Search for the cell housing the specified text and yield its (x, y) center coordinate. 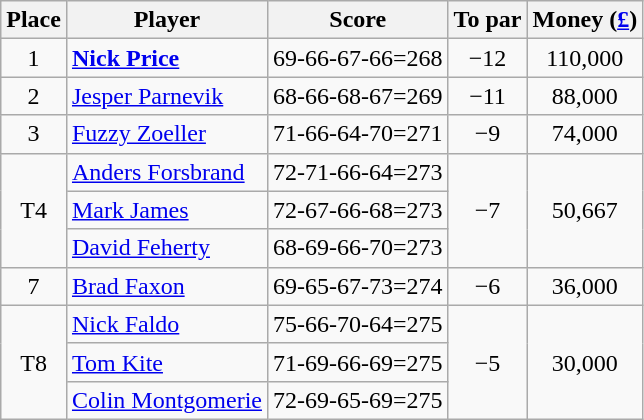
7 (34, 286)
To par (488, 20)
110,000 (585, 58)
1 (34, 58)
68-69-66-70=273 (358, 248)
Anders Forsbrand (166, 172)
David Feherty (166, 248)
Fuzzy Zoeller (166, 134)
69-65-67-73=274 (358, 286)
−6 (488, 286)
T4 (34, 210)
Tom Kite (166, 362)
Brad Faxon (166, 286)
Nick Price (166, 58)
36,000 (585, 286)
50,667 (585, 210)
2 (34, 96)
71-66-64-70=271 (358, 134)
71-69-66-69=275 (358, 362)
Place (34, 20)
74,000 (585, 134)
Score (358, 20)
Money (£) (585, 20)
−11 (488, 96)
Nick Faldo (166, 324)
Player (166, 20)
72-69-65-69=275 (358, 400)
68-66-68-67=269 (358, 96)
72-71-66-64=273 (358, 172)
72-67-66-68=273 (358, 210)
3 (34, 134)
−12 (488, 58)
69-66-67-66=268 (358, 58)
75-66-70-64=275 (358, 324)
T8 (34, 362)
30,000 (585, 362)
Mark James (166, 210)
−5 (488, 362)
Colin Montgomerie (166, 400)
Jesper Parnevik (166, 96)
−9 (488, 134)
88,000 (585, 96)
−7 (488, 210)
